Extract the (x, y) coordinate from the center of the cell holding the provided text.  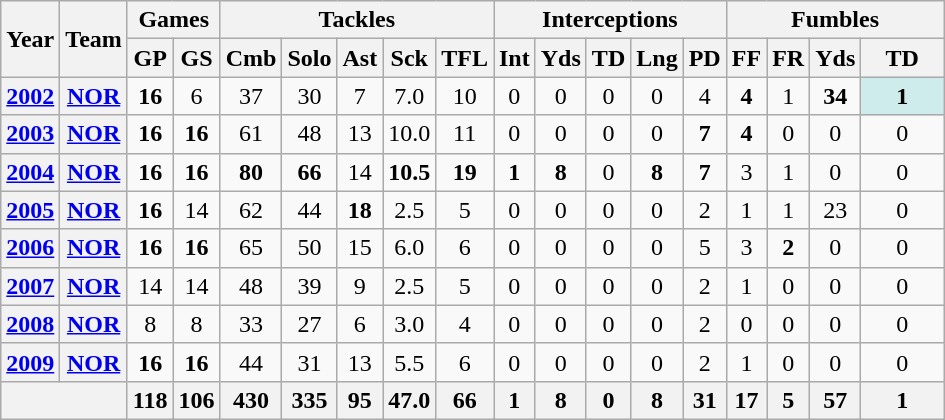
39 (310, 286)
430 (251, 400)
118 (150, 400)
33 (251, 324)
Ast (360, 58)
62 (251, 210)
57 (836, 400)
10.5 (410, 172)
6.0 (410, 248)
95 (360, 400)
15 (360, 248)
5.5 (410, 362)
TFL (465, 58)
2007 (30, 286)
Sck (410, 58)
18 (360, 210)
2008 (30, 324)
Interceptions (610, 20)
PD (704, 58)
34 (836, 96)
10 (465, 96)
335 (310, 400)
23 (836, 210)
2009 (30, 362)
61 (251, 134)
65 (251, 248)
2003 (30, 134)
2004 (30, 172)
2006 (30, 248)
106 (196, 400)
Int (515, 58)
2005 (30, 210)
GS (196, 58)
FR (788, 58)
10.0 (410, 134)
30 (310, 96)
47.0 (410, 400)
Games (174, 20)
7.0 (410, 96)
FF (746, 58)
Solo (310, 58)
Tackles (356, 20)
19 (465, 172)
Team (94, 39)
50 (310, 248)
GP (150, 58)
3.0 (410, 324)
Cmb (251, 58)
Fumbles (835, 20)
27 (310, 324)
37 (251, 96)
2002 (30, 96)
Lng (657, 58)
17 (746, 400)
11 (465, 134)
9 (360, 286)
Year (30, 39)
80 (251, 172)
